From the cell containing the given text, extract its center point as [X, Y] coordinate. 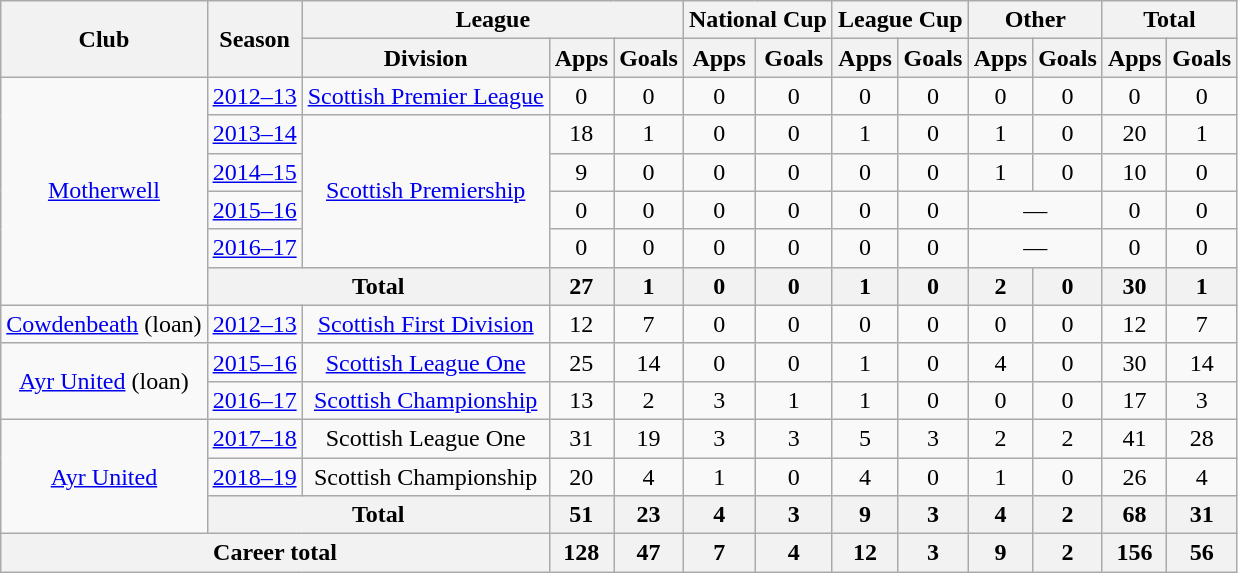
56 [1202, 553]
18 [581, 134]
Ayr United [104, 476]
23 [649, 515]
28 [1202, 438]
2014–15 [254, 172]
Cowdenbeath (loan) [104, 324]
41 [1134, 438]
League Cup [900, 20]
47 [649, 553]
26 [1134, 477]
Scottish First Division [426, 324]
2013–14 [254, 134]
Season [254, 39]
10 [1134, 172]
Scottish Premiership [426, 191]
Other [1035, 20]
Career total [275, 553]
5 [864, 438]
Ayr United (loan) [104, 381]
17 [1134, 400]
156 [1134, 553]
25 [581, 362]
Division [426, 58]
2018–19 [254, 477]
51 [581, 515]
68 [1134, 515]
13 [581, 400]
Scottish Premier League [426, 96]
National Cup [758, 20]
Club [104, 39]
128 [581, 553]
2017–18 [254, 438]
Motherwell [104, 191]
League [492, 20]
19 [649, 438]
27 [581, 286]
